Provide the [X, Y] coordinate of the cell's center where the given text is located.  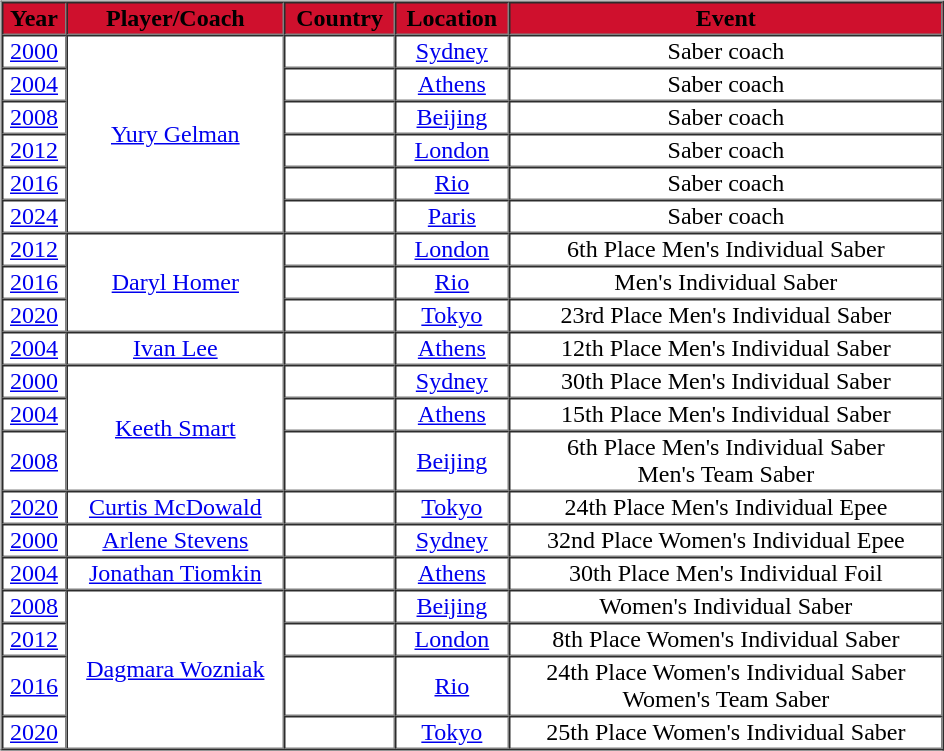
Player/Coach [176, 18]
Women's Individual Saber [726, 606]
Dagmara Wozniak [176, 670]
Men's Individual Saber [726, 282]
Event [726, 18]
6th Place Men's Individual Saber Men's Team Saber [726, 461]
Jonathan Tiomkin [176, 574]
25th Place Women's Individual Saber [726, 732]
24th Place Men's Individual Epee [726, 508]
24th Place Women's Individual Saber Women's Team Saber [726, 686]
Country [340, 18]
Arlene Stevens [176, 540]
Keeth Smart [176, 428]
Paris [452, 216]
32nd Place Women's Individual Epee [726, 540]
Year [34, 18]
2024 [34, 216]
Ivan Lee [176, 348]
Yury Gelman [176, 134]
15th Place Men's Individual Saber [726, 414]
6th Place Men's Individual Saber [726, 250]
12th Place Men's Individual Saber [726, 348]
23rd Place Men's Individual Saber [726, 316]
Daryl Homer [176, 282]
30th Place Men's Individual Saber [726, 382]
8th Place Women's Individual Saber [726, 640]
Curtis McDowald [176, 508]
Location [452, 18]
30th Place Men's Individual Foil [726, 574]
